Provide the [X, Y] coordinate of the cell's center where the given text is located.  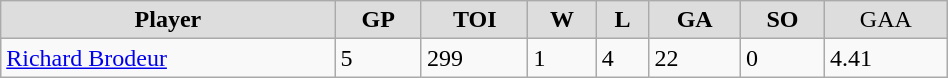
1 [562, 58]
0 [783, 58]
TOI [474, 20]
4.41 [886, 58]
299 [474, 58]
5 [378, 58]
GAA [886, 20]
GP [378, 20]
GA [695, 20]
22 [695, 58]
W [562, 20]
Player [168, 20]
Richard Brodeur [168, 58]
L [622, 20]
4 [622, 58]
SO [783, 20]
